Extract the (x, y) coordinate from the center of the cell holding the provided text.  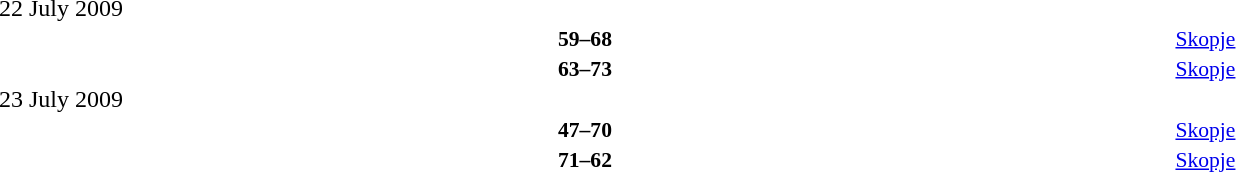
63–73 (584, 68)
47–70 (584, 130)
59–68 (584, 38)
